Identify which cell holds the provided text, then report its [x, y] central coordinate. 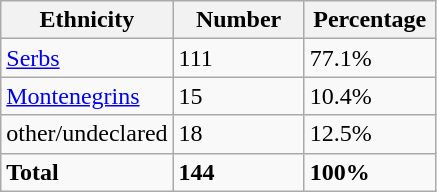
144 [238, 172]
100% [370, 172]
Number [238, 20]
18 [238, 134]
15 [238, 96]
111 [238, 58]
Total [87, 172]
77.1% [370, 58]
Percentage [370, 20]
10.4% [370, 96]
Montenegrins [87, 96]
Ethnicity [87, 20]
other/undeclared [87, 134]
12.5% [370, 134]
Serbs [87, 58]
